Return [x, y] of the center of cell containing provided text 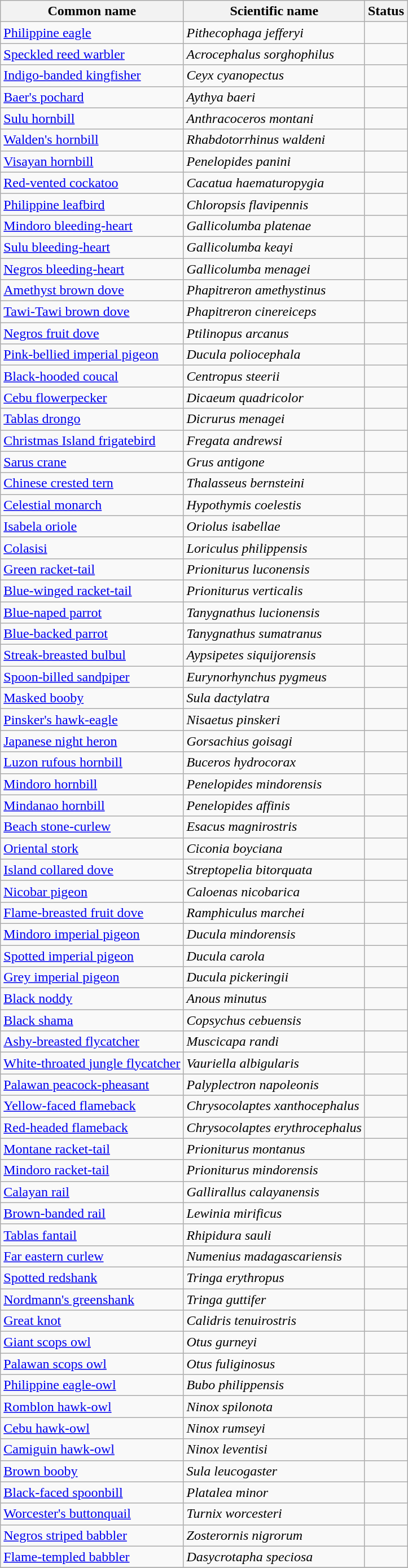
Hypothymis coelestis [274, 505]
Scientific name [274, 11]
Spotted redshank [92, 1278]
Acrocephalus sorghophilus [274, 54]
Philippine eagle-owl [92, 1385]
Mindoro hornbill [92, 784]
Otus gurneyi [274, 1342]
Dicrurus menagei [274, 419]
Christmas Island frigatebird [92, 441]
Tablas drongo [92, 419]
Nicobar pigeon [92, 891]
Palawan peacock-pheasant [92, 1085]
Ninox leventisi [274, 1450]
Palyplectron napoleonis [274, 1085]
Rhabdotorrhinus waldeni [274, 140]
Black-hooded coucal [92, 376]
Isabela oriole [92, 526]
Ducula pickeringii [274, 977]
Far eastern curlew [92, 1256]
Amethyst brown dove [92, 290]
Ashy-breasted flycatcher [92, 1042]
Negros bleeding-heart [92, 269]
Giant scops owl [92, 1342]
Philippine leafbird [92, 204]
Flame-templed babbler [92, 1557]
Great knot [92, 1321]
Gallicolumba platenae [274, 226]
Muscicapa randi [274, 1042]
Colasisi [92, 548]
Tanygnathus sumatranus [274, 634]
Dasycrotapha speciosa [274, 1557]
Ducula carola [274, 956]
Nordmann's greenshank [92, 1299]
Black-faced spoonbill [92, 1492]
Mindanao hornbill [92, 805]
Ducula poliocephala [274, 355]
Chrysocolaptes erythrocephalus [274, 1127]
Ducula mindorensis [274, 934]
Eurynorhynchus pygmeus [274, 677]
Dicaeum quadricolor [274, 398]
Tablas fantail [92, 1235]
Otus fuliginosus [274, 1364]
Streptopelia bitorquata [274, 870]
Tringa erythropus [274, 1278]
Fregata andrewsi [274, 441]
Masked booby [92, 698]
Status [386, 11]
Green racket-tail [92, 569]
Camiguin hawk-owl [92, 1450]
Chloropsis flavipennis [274, 204]
Celestial monarch [92, 505]
Anous minutus [274, 999]
Bubo philippensis [274, 1385]
Pithecophaga jefferyi [274, 33]
Centropus steerii [274, 376]
Palawan scops owl [92, 1364]
Common name [92, 11]
Philippine eagle [92, 33]
Penelopides mindorensis [274, 784]
Spoon-billed sandpiper [92, 677]
Flame-breasted fruit dove [92, 913]
Streak-breasted bulbul [92, 655]
Sulu hornbill [92, 118]
Penelopides affinis [274, 805]
Nisaetus pinskeri [274, 720]
Beach stone-curlew [92, 827]
Montane racket-tail [92, 1149]
Black shama [92, 1020]
Negros striped babbler [92, 1535]
Oriolus isabellae [274, 526]
Platalea minor [274, 1492]
Romblon hawk-owl [92, 1407]
Prioniturus verticalis [274, 591]
Mindoro bleeding-heart [92, 226]
Mindoro racket-tail [92, 1170]
Walden's hornbill [92, 140]
Pink-bellied imperial pigeon [92, 355]
Grey imperial pigeon [92, 977]
Spotted imperial pigeon [92, 956]
Red-headed flameback [92, 1127]
Thalasseus bernsteini [274, 483]
Gallirallus calayanensis [274, 1192]
Sula leucogaster [274, 1471]
Luzon rufous hornbill [92, 763]
Grus antigone [274, 462]
Indigo-banded kingfisher [92, 76]
Turnix worcesteri [274, 1514]
Red-vented cockatoo [92, 183]
Gallicolumba keayi [274, 247]
Cebu hawk-owl [92, 1428]
Oriental stork [92, 848]
Brown booby [92, 1471]
Sarus crane [92, 462]
Sulu bleeding-heart [92, 247]
Gallicolumba menagei [274, 269]
Ninox spilonota [274, 1407]
Prioniturus luconensis [274, 569]
Esacus magnirostris [274, 827]
Zosterornis nigrorum [274, 1535]
Tanygnathus lucionensis [274, 612]
Ceyx cyanopectus [274, 76]
Negros fruit dove [92, 333]
Phapitreron cinereiceps [274, 312]
Tringa guttifer [274, 1299]
Prioniturus montanus [274, 1149]
Ninox rumseyi [274, 1428]
Phapitreron amethystinus [274, 290]
Copsychus cebuensis [274, 1020]
Japanese night heron [92, 741]
Calayan rail [92, 1192]
Visayan hornbill [92, 161]
Ptilinopus arcanus [274, 333]
Chrysocolaptes xanthocephalus [274, 1106]
Penelopides panini [274, 161]
Buceros hydrocorax [274, 763]
Aythya baeri [274, 97]
Vauriella albigularis [274, 1063]
Yellow-faced flameback [92, 1106]
Black noddy [92, 999]
Caloenas nicobarica [274, 891]
Aypsipetes siquijorensis [274, 655]
Calidris tenuirostris [274, 1321]
Speckled reed warbler [92, 54]
Ciconia boyciana [274, 848]
Numenius madagascariensis [274, 1256]
Loriculus philippensis [274, 548]
Rhipidura sauli [274, 1235]
Blue-backed parrot [92, 634]
Prioniturus mindorensis [274, 1170]
Pinsker's hawk-eagle [92, 720]
Gorsachius goisagi [274, 741]
Chinese crested tern [92, 483]
Cebu flowerpecker [92, 398]
Brown-banded rail [92, 1213]
Ramphiculus marchei [274, 913]
Mindoro imperial pigeon [92, 934]
Anthracoceros montani [274, 118]
Island collared dove [92, 870]
White-throated jungle flycatcher [92, 1063]
Sula dactylatra [274, 698]
Lewinia mirificus [274, 1213]
Tawi-Tawi brown dove [92, 312]
Worcester's buttonquail [92, 1514]
Blue-naped parrot [92, 612]
Baer's pochard [92, 97]
Blue-winged racket-tail [92, 591]
Cacatua haematuropygia [274, 183]
